Identify which cell holds the provided text, then report its [x, y] central coordinate. 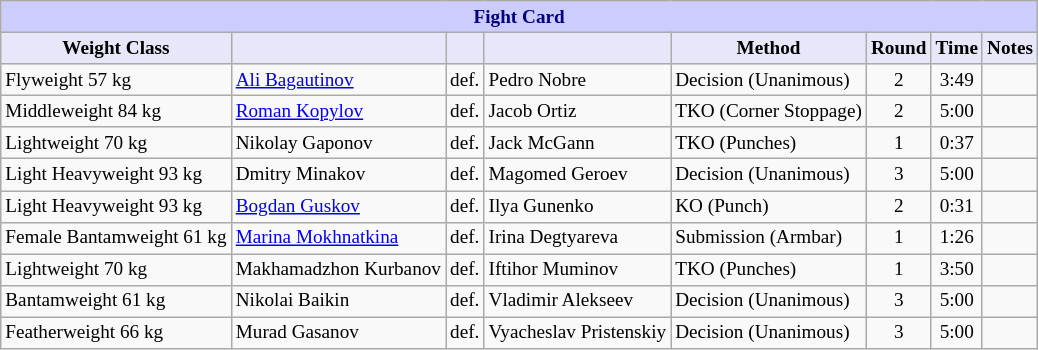
Nikolai Baikin [338, 301]
Roman Kopylov [338, 111]
Marina Mokhnatkina [338, 238]
Middleweight 84 kg [116, 111]
Bogdan Guskov [338, 206]
0:31 [956, 206]
Jacob Ortiz [578, 111]
Notes [1010, 48]
Ali Bagautinov [338, 80]
Jack McGann [578, 143]
Vyacheslav Pristenskiy [578, 333]
TKO (Corner Stoppage) [769, 111]
Iftihor Muminov [578, 270]
Submission (Armbar) [769, 238]
Weight Class [116, 48]
Fight Card [520, 17]
Magomed Geroev [578, 175]
Featherweight 66 kg [116, 333]
Murad Gasanov [338, 333]
Nikolay Gaponov [338, 143]
Flyweight 57 kg [116, 80]
Time [956, 48]
Bantamweight 61 kg [116, 301]
0:37 [956, 143]
Vladimir Alekseev [578, 301]
Pedro Nobre [578, 80]
Female Bantamweight 61 kg [116, 238]
Dmitry Minakov [338, 175]
Irina Degtyareva [578, 238]
3:49 [956, 80]
Method [769, 48]
Makhamadzhon Kurbanov [338, 270]
Round [898, 48]
KO (Punch) [769, 206]
3:50 [956, 270]
Ilya Gunenko [578, 206]
1:26 [956, 238]
